Capture the cell that displays the provided text and extract its (X, Y) central coordinate. 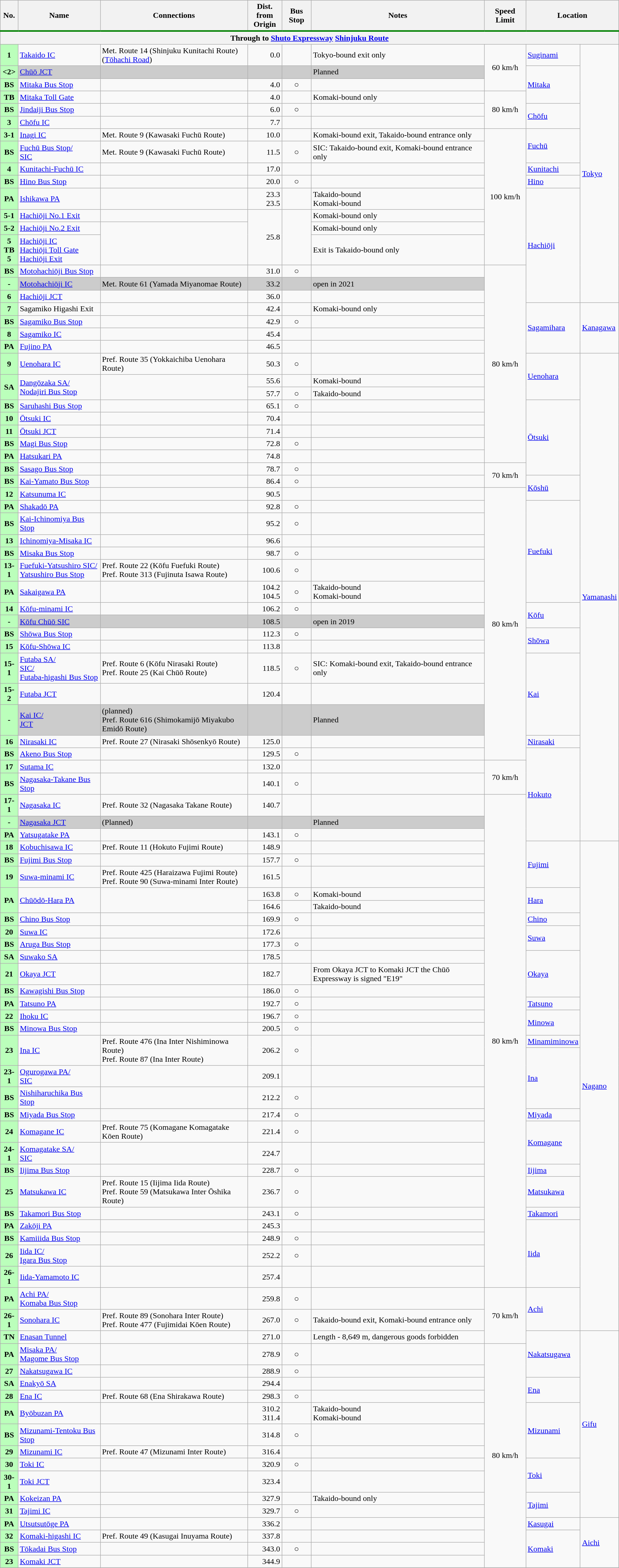
Toki JCT (59, 1481)
Iijima Bus Stop (59, 1170)
90.5 (265, 494)
129.5 (265, 754)
3-1 (9, 135)
Hachiōji No.1 Exit (59, 216)
278.9 (265, 1354)
<2> (9, 72)
23-1 (9, 1076)
30-1 (9, 1481)
Toki IC (59, 1464)
Akeno Bus Stop (59, 754)
50.3 (265, 363)
Iida (553, 1254)
212.2 (265, 1098)
Ōtsuki (553, 437)
Tōkadai Bus Stop (59, 1549)
From Okaya JCT to Komaki JCT the Chūō Expressway is signed "E19" (398, 974)
42.4 (265, 309)
Byōbuzan PA (59, 1413)
Hokuto (553, 794)
100 km/h (505, 197)
Futaba SA/SIC/Futaba-higashi Bus Stop (59, 668)
320.9 (265, 1464)
Nirasaki (553, 742)
55.6 (265, 381)
Suwa IC (59, 932)
113.8 (265, 646)
6 (9, 296)
Misaka Bus Stop (59, 553)
74.8 (265, 456)
Takamori Bus Stop (59, 1213)
Uenohara (553, 376)
323.4 (265, 1481)
Pref. Route 27 (Nirasaki Shōsenkyō Route) (174, 742)
200.5 (265, 1029)
9 (9, 363)
Pref. Route 11 (Hokuto Fujimi Route) (174, 847)
Miyada (553, 1115)
SIC: Komaki-bound exit, Takaido-bound entrance only (398, 668)
Ichinomiya-Misaka IC (59, 541)
248.9 (265, 1239)
221.4 (265, 1131)
98.7 (265, 553)
Yamanashi (600, 597)
25 (9, 1192)
Hachiōji No.2 Exit (59, 228)
118.5 (265, 668)
Minowa (553, 1022)
60 km/h (505, 67)
Nishiharuchika Bus Stop (59, 1098)
Tatsuno (553, 1004)
18 (9, 847)
17 (9, 767)
Kōfu Chūō SIC (59, 621)
Sonohara IC (59, 1320)
Komagane (553, 1142)
Miyada Bus Stop (59, 1115)
72.8 (265, 444)
Connections (174, 16)
57.7 (265, 393)
Kokeizan PA (59, 1499)
95.2 (265, 523)
Suginami (553, 55)
45.4 (265, 334)
70.4 (265, 418)
Zakōji PA (59, 1226)
No. (9, 16)
open in 2019 (398, 621)
Komaki (553, 1549)
Pref. Route 35 (Yokkaichiba Uenohara Route) (174, 363)
Tajimi (553, 1505)
29 (9, 1452)
15 (9, 646)
96.6 (265, 541)
6.0 (265, 110)
120.4 (265, 694)
Through to Shuto Expressway Shinjuku Route (309, 38)
Jindaiji Bus Stop (59, 110)
Dist. fromOrigin (265, 16)
125.0 (265, 742)
Misaka PA/Magome Bus Stop (59, 1354)
192.7 (265, 1004)
Shakadō PA (59, 507)
31.0 (265, 271)
Pref. Route 75 (Komagane Komagatake Kōen Route) (174, 1131)
Kai-Ichinomiya Bus Stop (59, 523)
294.4 (265, 1384)
108.5 (265, 621)
Nagano (600, 1086)
21 (9, 974)
267.0 (265, 1320)
10 (9, 418)
Komagane IC (59, 1131)
26 (9, 1256)
Tokyo (600, 173)
Kasugai (553, 1524)
28 (9, 1396)
Suwa (553, 938)
Sutama IC (59, 767)
Kanagawa (600, 328)
327.9 (265, 1499)
42.9 (265, 322)
Pref. Route 68 (Ena Shirakawa Route) (174, 1396)
298.3 (265, 1396)
open in 2021 (398, 284)
Kamiiida Bus Stop (59, 1239)
Pref. Route 32 (Nagasaka Takane Route) (174, 805)
243.1 (265, 1213)
259.8 (265, 1299)
86.4 (265, 481)
Pref. Route 49 (Kasugai Inuyama Route) (174, 1536)
177.3 (265, 944)
Fuchū (553, 145)
78.7 (265, 469)
Kōshū (553, 488)
Sagamiko Bus Stop (59, 322)
Komagatake SA/SIC (59, 1153)
Achi PA/Komaba Bus Stop (59, 1299)
27 (9, 1371)
Kai (553, 694)
5TB5 (9, 250)
15-2 (9, 694)
245.3 (265, 1226)
112.3 (265, 634)
Pref. Route 6 (Kōfu Nirasaki Route)Pref. Route 25 (Kai Chūō Route) (174, 668)
11.5 (265, 152)
0.0 (265, 55)
15-1 (9, 668)
Sasago Bus Stop (59, 469)
140.7 (265, 805)
Hino (553, 181)
Chūōdō-Hara PA (59, 900)
Chūō JCT (59, 72)
Pref. Route 22 (Kōfu Fuefuki Route)Pref. Route 313 (Fujinuta Isawa Route) (174, 570)
46.5 (265, 347)
236.7 (265, 1192)
140.1 (265, 784)
Saruhashi Bus Stop (59, 406)
Ina IC (59, 1050)
Iijima (553, 1170)
Mitaka (553, 85)
Ihoku IC (59, 1016)
3 (9, 122)
Motohachiōji IC (59, 284)
Fuefuki (553, 551)
Hachiōji JCT (59, 296)
92.8 (265, 507)
(Planned) (174, 822)
104.2104.5 (265, 592)
169.9 (265, 919)
Pref. Route 89 (Sonohara Inter Route)Pref. Route 477 (Fujimidai Kōen Route) (174, 1320)
Nagasaka JCT (59, 822)
Fuchū Bus Stop/SIC (59, 152)
224.7 (265, 1153)
Futaba JCT (59, 694)
337.8 (265, 1536)
Nakatsugawa IC (59, 1371)
Minowa Bus Stop (59, 1029)
24 (9, 1131)
20 (9, 932)
65.1 (265, 406)
Met. Route 14 (Shinjuku Kunitachi Route) (Tōhachi Road) (174, 55)
Kobuchisawa IC (59, 847)
Aichi (600, 1543)
Mizunami IC (59, 1452)
Hino Bus Stop (59, 181)
Bus Stop (297, 16)
Matsukawa IC (59, 1192)
Pref. Route 47 (Mizunami Inter Route) (174, 1452)
Ishikawa PA (59, 198)
7 (9, 309)
314.8 (265, 1435)
Sagamiko Higashi Exit (59, 309)
316.4 (265, 1452)
Inagi IC (59, 135)
Hara (553, 900)
Ōtsuki JCT (59, 431)
Mizunami-Tentoku Bus Stop (59, 1435)
336.2 (265, 1524)
5-1 (9, 216)
Komaki-bound exit, Takaido-bound entrance only (398, 135)
Ina (553, 1078)
36.0 (265, 296)
19 (9, 877)
10.0 (265, 135)
143.1 (265, 835)
Hatsukari PA (59, 456)
Tatsuno PA (59, 1004)
Okaya (553, 974)
Ena (553, 1390)
Hachiōji ICHachiōji Toll GateHachiōji Exit (59, 250)
Iida IC/Igara Bus Stop (59, 1256)
24-1 (9, 1153)
Tajimi IC (59, 1511)
Nakatsugawa (553, 1354)
Pref. Route 15 (Iijima Iida Route)Pref. Route 59 (Matsukawa Inter Ōshika Route) (174, 1192)
Pref. Route 476 (Ina Inter Nishiminowa Route)Pref. Route 87 (Ina Inter Route) (174, 1050)
Utsutsutōge PA (59, 1524)
Dangōzaka SA/Nodajiri Bus Stop (59, 387)
Speed Limit (505, 16)
Yatsugatake PA (59, 835)
Iida-Yamamoto IC (59, 1277)
271.0 (265, 1337)
209.1 (265, 1076)
100.6 (265, 570)
Sakaigawa PA (59, 592)
Achi (553, 1309)
329.7 (265, 1511)
Chino Bus Stop (59, 919)
14 (9, 609)
20.0 (265, 181)
71.4 (265, 431)
Shōwa Bus Stop (59, 634)
288.9 (265, 1371)
Takaido-bound only (398, 1499)
206.2 (265, 1050)
12 (9, 494)
252.2 (265, 1256)
Notes (398, 16)
Tokyo-bound exit only (398, 55)
Aruga Bus Stop (59, 944)
Nirasaki IC (59, 742)
SIC: Takaido-bound exit, Komaki-bound entrance only (398, 152)
Shōwa (553, 640)
157.7 (265, 860)
Katsunuma IC (59, 494)
16 (9, 742)
Length - 8,649 m, dangerous goods forbidden (398, 1337)
343.0 (265, 1549)
310.2311.4 (265, 1413)
5-2 (9, 228)
228.7 (265, 1170)
8 (9, 334)
Takaido IC (59, 55)
Hachiōji (553, 245)
Mitaka Bus Stop (59, 85)
TN (9, 1337)
31 (9, 1511)
Kōfu-Shōwa IC (59, 646)
Name (59, 16)
Kunitachi-Fuchū IC (59, 169)
Ōtsuki IC (59, 418)
Mitaka Toll Gate (59, 97)
Takaido-bound exit, Komaki-bound entrance only (398, 1320)
Chōfu IC (59, 122)
Suwako SA (59, 957)
32 (9, 1536)
344.9 (265, 1561)
33.2 (265, 284)
217.4 (265, 1115)
Komaki-higashi IC (59, 1536)
22 (9, 1016)
Ena IC (59, 1396)
Location (572, 16)
Fujino PA (59, 347)
Suwa-minami IC (59, 877)
Kai IC/JCT (59, 720)
132.0 (265, 767)
Kōfu-minami IC (59, 609)
25.8 (265, 237)
17-1 (9, 805)
Sagamihara (553, 328)
Sagamiko IC (59, 334)
Kunitachi (553, 169)
Kōfu (553, 615)
106.2 (265, 609)
161.5 (265, 877)
Fujimi Bus Stop (59, 860)
Nagasaka-Takane Bus Stop (59, 784)
Matsukawa (553, 1192)
Takamori (553, 1213)
(planned)Pref. Route 616 (Shimokamijō Miyakubo Emidō Route) (174, 720)
257.4 (265, 1277)
Pref. Route 425 (Haraizawa Fujimi Route)Pref. Route 90 (Suwa-minami Inter Route) (174, 877)
Komaki JCT (59, 1561)
Ogurogawa PA/SIC (59, 1076)
7.7 (265, 122)
196.7 (265, 1016)
Met. Route 61 (Yamada Miyanomae Route) (174, 284)
30 (9, 1464)
Magi Bus Stop (59, 444)
178.5 (265, 957)
Toki (553, 1475)
Mizunami (553, 1430)
13-1 (9, 570)
Fujimi (553, 864)
186.0 (265, 991)
164.6 (265, 906)
Chino (553, 919)
Enakyō SA (59, 1384)
17.0 (265, 169)
23.323.5 (265, 198)
Fuefuki-Yatsushiro SIC/Yatsushiro Bus Stop (59, 570)
Okaya JCT (59, 974)
Kai-Yamato Bus Stop (59, 481)
163.8 (265, 894)
Chōfu (553, 116)
Minamiminowa (553, 1041)
Motohachiōji Bus Stop (59, 271)
13 (9, 541)
172.6 (265, 932)
Nagasaka IC (59, 805)
182.7 (265, 974)
1 (9, 55)
TB (9, 97)
148.9 (265, 847)
Enasan Tunnel (59, 1337)
Exit is Takaido-bound only (398, 250)
Kawagishi Bus Stop (59, 991)
Uenohara IC (59, 363)
Gifu (600, 1424)
11 (9, 431)
4 (9, 169)
